Output the (X, Y) coordinate of the center of the cell containing the given text.  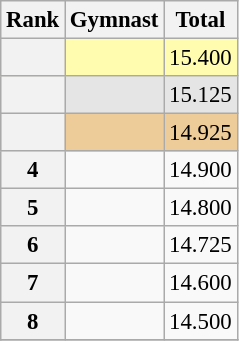
Rank (33, 20)
Gymnast (114, 20)
14.800 (200, 208)
14.925 (200, 133)
15.400 (200, 58)
14.725 (200, 245)
Total (200, 20)
15.125 (200, 95)
14.600 (200, 283)
7 (33, 283)
14.500 (200, 321)
6 (33, 245)
8 (33, 321)
14.900 (200, 170)
4 (33, 170)
5 (33, 208)
